For the text-containing cell, return its midpoint in [X, Y] coordinate format. 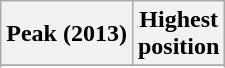
Peak (2013) [67, 34]
Highestposition [178, 34]
